Return the (X, Y) coordinate for the center point of the cell that contains the specified text.  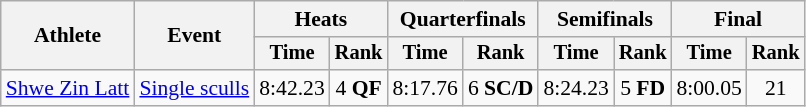
Event (194, 36)
4 QF (359, 88)
Shwe Zin Latt (68, 88)
21 (776, 88)
8:00.05 (708, 88)
8:42.23 (292, 88)
Heats (320, 19)
Quarterfinals (462, 19)
8:17.76 (424, 88)
Semifinals (604, 19)
8:24.23 (576, 88)
Final (738, 19)
Athlete (68, 36)
Single sculls (194, 88)
5 FD (643, 88)
6 SC/D (501, 88)
